Search for the cell housing the specified text and yield its [x, y] center coordinate. 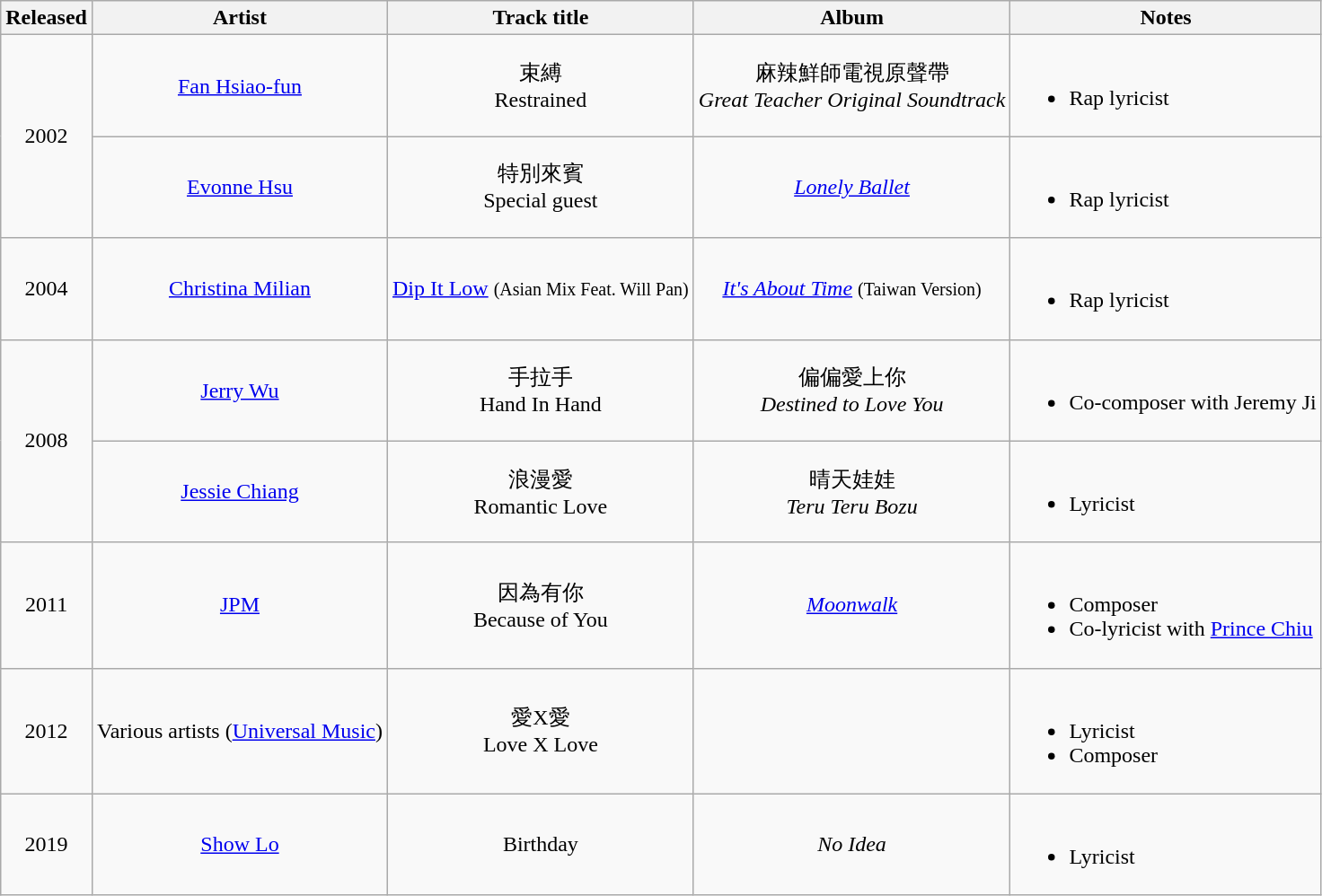
Co-composer with Jeremy Ji [1166, 390]
Evonne Hsu [239, 187]
因為有你Because of You [541, 605]
手拉手Hand In Hand [541, 390]
晴天娃娃Teru Teru Bozu [851, 492]
JPM [239, 605]
Various artists (Universal Music) [239, 731]
浪漫愛Romantic Love [541, 492]
麻辣鮮師電視原聲帶Great Teacher Original Soundtrack [851, 86]
2011 [47, 605]
LyricistComposer [1166, 731]
Album [851, 18]
2002 [47, 136]
2012 [47, 731]
It's About Time (Taiwan Version) [851, 289]
Notes [1166, 18]
愛X愛Love X Love [541, 731]
特別來賓Special guest [541, 187]
2004 [47, 289]
Dip It Low (Asian Mix Feat. Will Pan) [541, 289]
Released [47, 18]
No Idea [851, 844]
Birthday [541, 844]
偏偏愛上你Destined to Love You [851, 390]
Artist [239, 18]
2019 [47, 844]
Moonwalk [851, 605]
Jessie Chiang [239, 492]
Track title [541, 18]
Lonely Ballet [851, 187]
Christina Milian [239, 289]
Fan Hsiao-fun [239, 86]
Jerry Wu [239, 390]
束縛Restrained [541, 86]
2008 [47, 441]
ComposerCo-lyricist with Prince Chiu [1166, 605]
Show Lo [239, 844]
